From the cell containing the given text, extract its center point as [X, Y] coordinate. 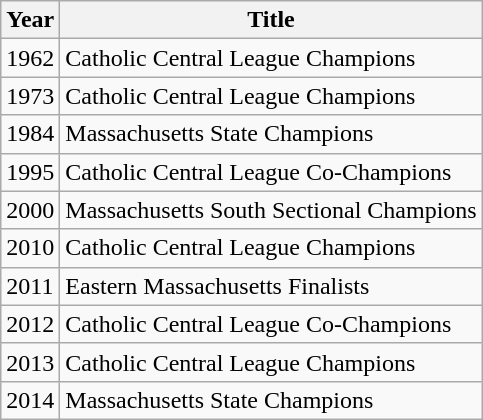
Eastern Massachusetts Finalists [271, 286]
1962 [30, 58]
2011 [30, 286]
2012 [30, 324]
1984 [30, 134]
Year [30, 20]
1995 [30, 172]
2010 [30, 248]
Title [271, 20]
2000 [30, 210]
2013 [30, 362]
2014 [30, 400]
Massachusetts South Sectional Champions [271, 210]
1973 [30, 96]
